Output the [X, Y] coordinate of the center of the cell containing the given text.  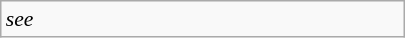
see [203, 19]
